Extract the [x, y] coordinate from the center of the cell holding the provided text.  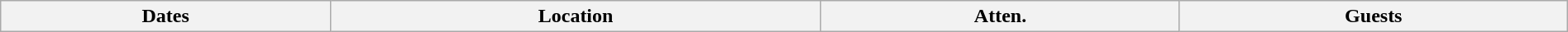
Guests [1373, 16]
Location [576, 16]
Atten. [1001, 16]
Dates [165, 16]
